Return the [x, y] coordinate for the center point of the cell that contains the specified text.  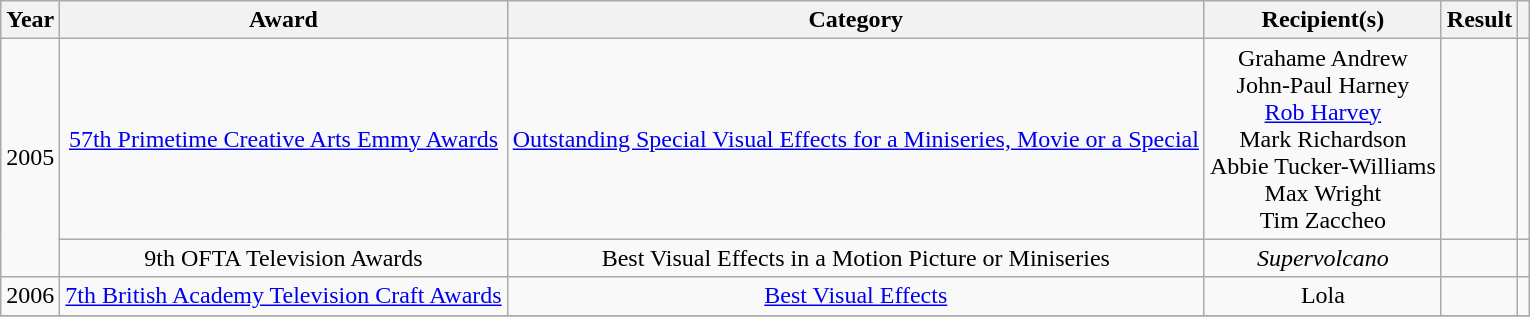
Year [30, 20]
9th OFTA Television Awards [284, 258]
Category [856, 20]
Grahame Andrew John-Paul Harney Rob Harvey Mark Richardson Abbie Tucker-Williams Max Wright Tim Zaccheo [1322, 139]
Recipient(s) [1322, 20]
Best Visual Effects [856, 296]
2005 [30, 158]
Supervolcano [1322, 258]
57th Primetime Creative Arts Emmy Awards [284, 139]
Outstanding Special Visual Effects for a Miniseries, Movie or a Special [856, 139]
Result [1479, 20]
7th British Academy Television Craft Awards [284, 296]
Award [284, 20]
2006 [30, 296]
Lola [1322, 296]
Best Visual Effects in a Motion Picture or Miniseries [856, 258]
